Find where the given text appears and provide that cell's center as [x, y] coordinate. 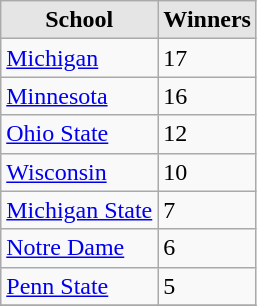
10 [208, 172]
Minnesota [80, 96]
12 [208, 134]
Winners [208, 20]
17 [208, 58]
Wisconsin [80, 172]
Notre Dame [80, 248]
School [80, 20]
Michigan State [80, 210]
5 [208, 286]
Ohio State [80, 134]
Penn State [80, 286]
16 [208, 96]
7 [208, 210]
6 [208, 248]
Michigan [80, 58]
